For the text-containing cell, return its midpoint in (X, Y) coordinate format. 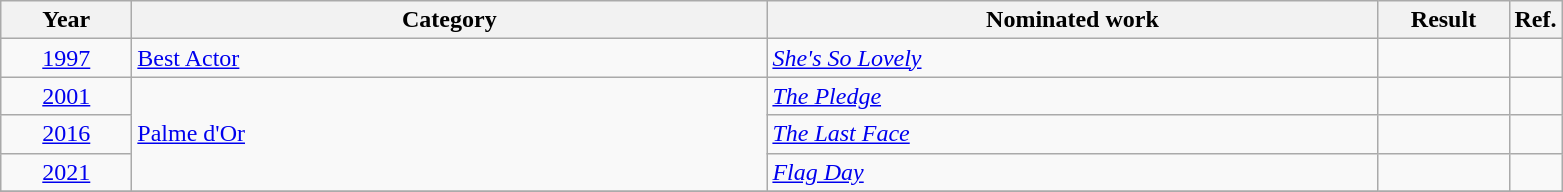
Best Actor (450, 58)
1997 (66, 58)
2021 (66, 172)
Flag Day (1072, 172)
Result (1444, 20)
The Last Face (1072, 134)
Category (450, 20)
2001 (66, 96)
Ref. (1536, 20)
Year (66, 20)
Nominated work (1072, 20)
2016 (66, 134)
She's So Lovely (1072, 58)
The Pledge (1072, 96)
Palme d'Or (450, 134)
